For the text-containing cell, return its midpoint in [x, y] coordinate format. 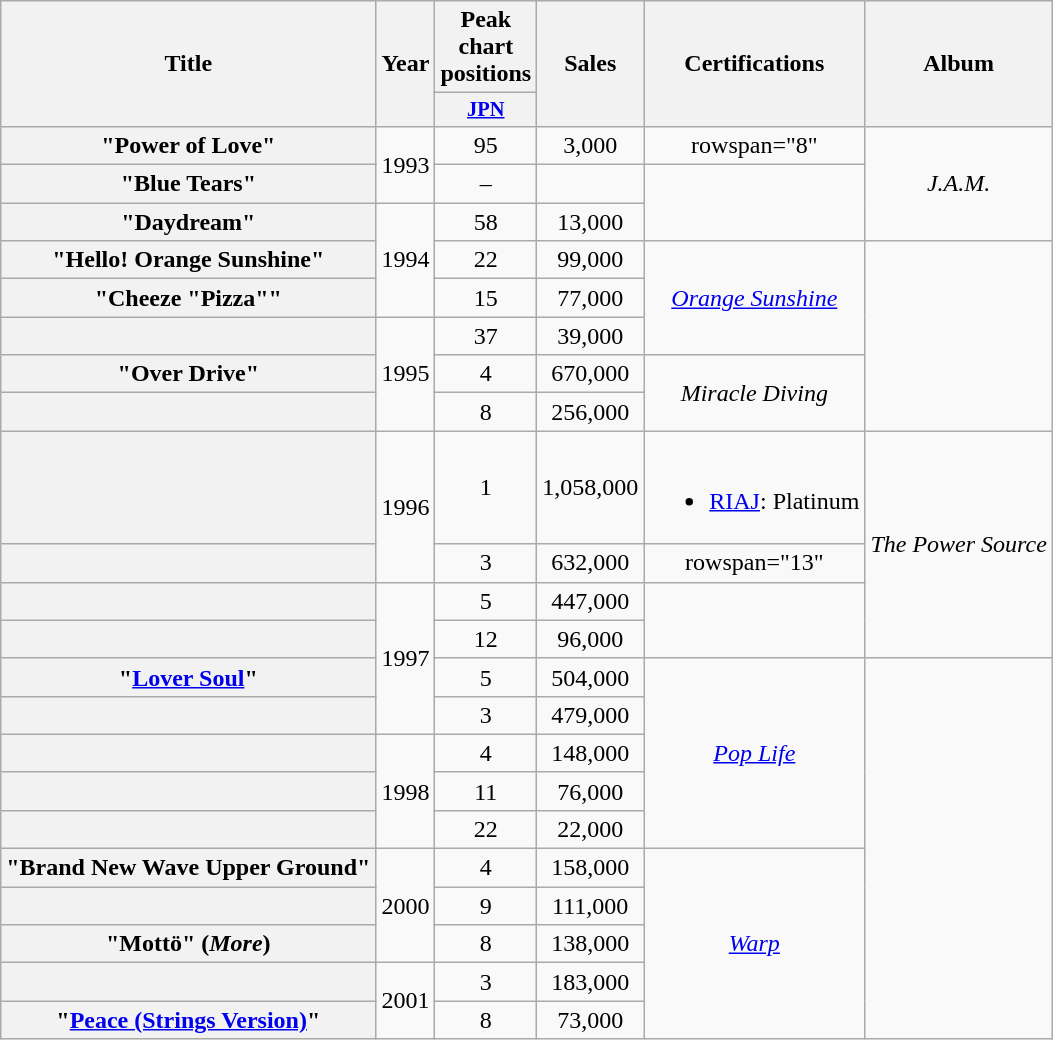
rowspan="13" [754, 563]
1 [486, 488]
Certifications [754, 64]
504,000 [590, 677]
99,000 [590, 260]
"Power of Love" [188, 145]
632,000 [590, 563]
– [486, 184]
37 [486, 336]
Sales [590, 64]
479,000 [590, 715]
1994 [406, 260]
Orange Sunshine [754, 298]
Peak chart positions [486, 47]
JPN [486, 110]
rowspan="8" [754, 145]
148,000 [590, 753]
"Blue Tears" [188, 184]
"Cheeze "Pizza"" [188, 298]
Warp [754, 944]
447,000 [590, 601]
12 [486, 639]
1996 [406, 506]
2001 [406, 1001]
"Brand New Wave Upper Ground" [188, 868]
58 [486, 222]
9 [486, 906]
1,058,000 [590, 488]
1997 [406, 658]
Album [958, 64]
670,000 [590, 374]
76,000 [590, 791]
RIAJ: Platinum [754, 488]
22,000 [590, 829]
11 [486, 791]
"Over Drive" [188, 374]
Title [188, 64]
Miracle Diving [754, 393]
73,000 [590, 1020]
1993 [406, 164]
Year [406, 64]
13,000 [590, 222]
The Power Source [958, 544]
3,000 [590, 145]
158,000 [590, 868]
J.A.M. [958, 183]
2000 [406, 906]
1998 [406, 791]
Pop Life [754, 753]
"Daydream" [188, 222]
138,000 [590, 944]
"Mottö" (More) [188, 944]
"Lover Soul" [188, 677]
96,000 [590, 639]
77,000 [590, 298]
95 [486, 145]
111,000 [590, 906]
"Peace (Strings Version)" [188, 1020]
39,000 [590, 336]
15 [486, 298]
1995 [406, 374]
"Hello! Orange Sunshine" [188, 260]
183,000 [590, 982]
256,000 [590, 412]
